Detect which cell encompasses the target text, then output its [X, Y] center coordinate. 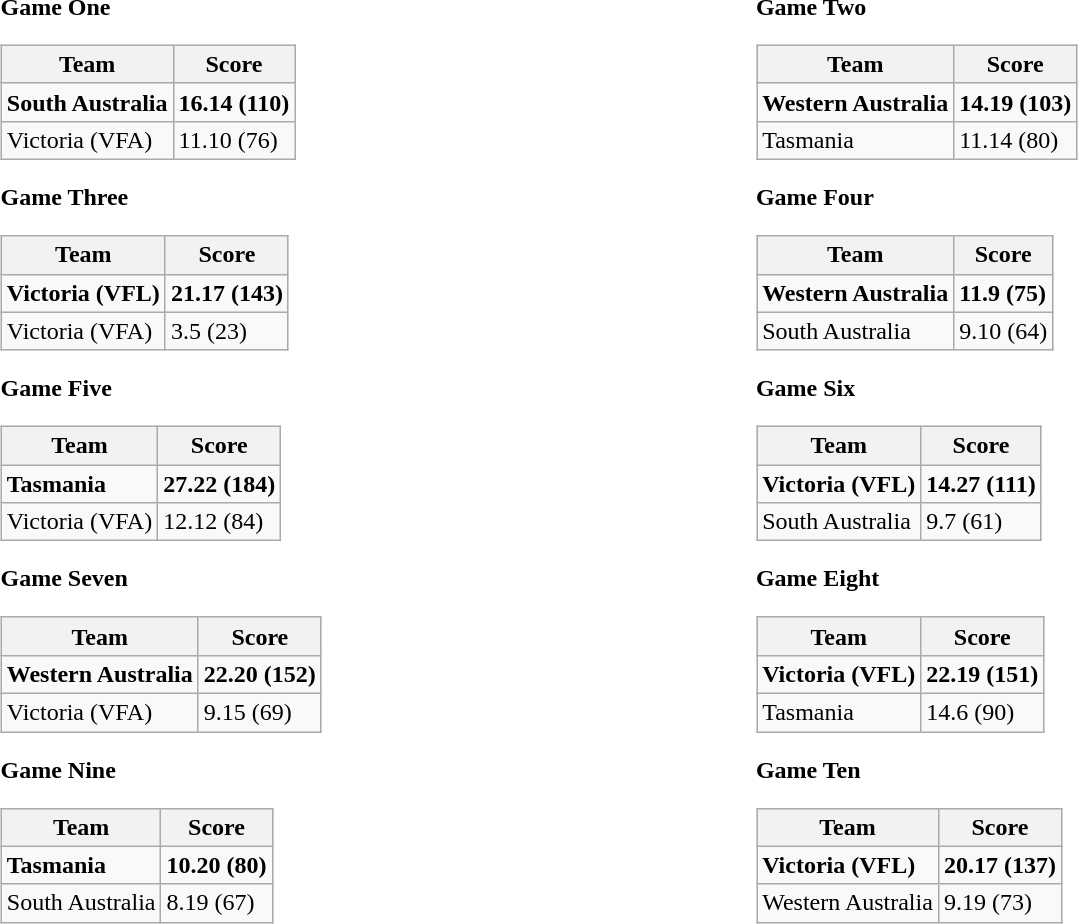
3.5 (23) [226, 331]
11.9 (75) [1004, 293]
11.14 (80) [1016, 140]
27.22 (184) [220, 484]
9.10 (64) [1004, 331]
22.20 (152) [260, 674]
16.14 (110) [234, 102]
9.7 (61) [981, 522]
21.17 (143) [226, 293]
14.27 (111) [981, 484]
14.19 (103) [1016, 102]
10.20 (80) [216, 865]
14.6 (90) [982, 712]
11.10 (76) [234, 140]
20.17 (137) [1000, 865]
8.19 (67) [216, 903]
12.12 (84) [220, 522]
22.19 (151) [982, 674]
9.19 (73) [1000, 903]
9.15 (69) [260, 712]
